Locate the cell with the specified text and output its (x, y) center coordinate. 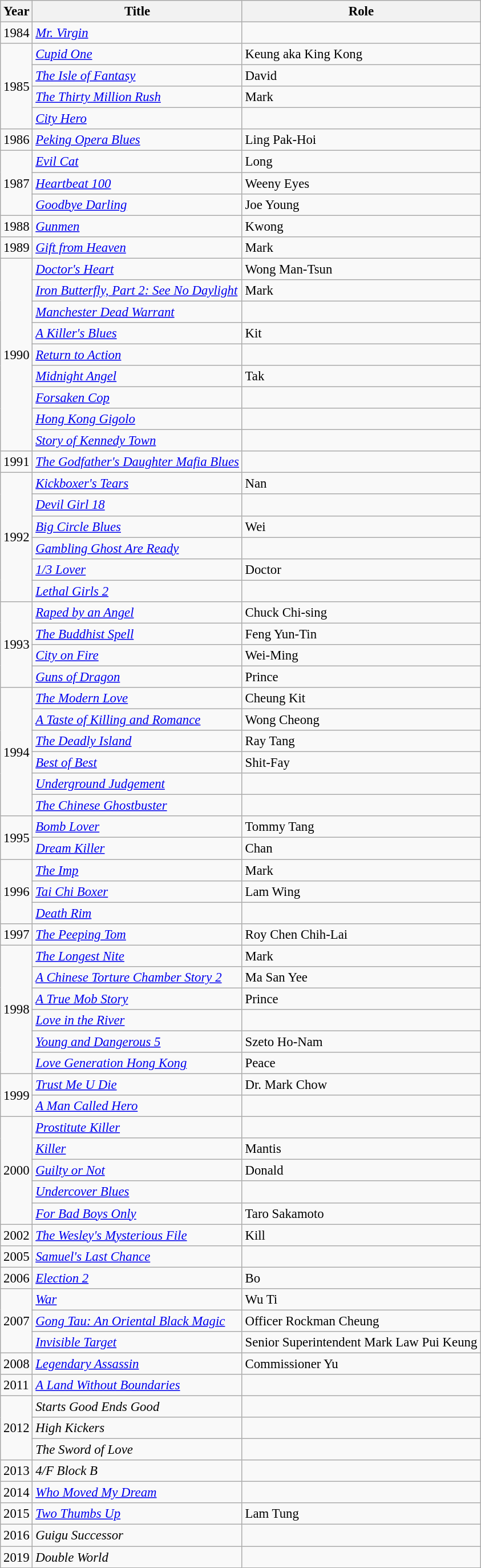
Samuel's Last Chance (137, 1256)
Love in the River (137, 1020)
Senior Superintendent Mark Law Pui Keung (361, 1342)
Kill (361, 1235)
Bomb Lover (137, 827)
Kwong (361, 226)
Chan (361, 849)
The Wesley's Mysterious File (137, 1235)
2015 (17, 1514)
Ray Tang (361, 741)
1/3 Lover (137, 569)
1989 (17, 247)
2000 (17, 1171)
The Thirty Million Rush (137, 97)
Guns of Dragon (137, 677)
Who Moved My Dream (137, 1493)
1999 (17, 1095)
Ma San Yee (361, 978)
Peking Opera Blues (137, 140)
A Man Called Hero (137, 1106)
Tak (361, 376)
The Godfather's Daughter Mafia Blues (137, 462)
1987 (17, 183)
Killer (137, 1149)
2014 (17, 1493)
Raped by an Angel (137, 613)
4/F Block B (137, 1471)
Goodbye Darling (137, 204)
Long (361, 162)
Undercover Blues (137, 1192)
1984 (17, 33)
Double World (137, 1557)
Role (361, 11)
Weeny Eyes (361, 183)
2012 (17, 1429)
Guigu Successor (137, 1535)
A True Mob Story (137, 999)
A Chinese Torture Chamber Story 2 (137, 978)
1985 (17, 86)
Lam Tung (361, 1514)
1994 (17, 752)
Legendary Assassin (137, 1364)
Nan (361, 484)
Gambling Ghost Are Ready (137, 548)
Iron Butterfly, Part 2: See No Daylight (137, 291)
The Sword of Love (137, 1450)
1996 (17, 892)
1993 (17, 645)
Keung aka King Kong (361, 54)
Feng Yun-Tin (361, 634)
1990 (17, 355)
Manchester Dead Warrant (137, 312)
Gift from Heaven (137, 247)
Prostitute Killer (137, 1128)
City on Fire (137, 656)
Doctor (361, 569)
Wu Ti (361, 1300)
Return to Action (137, 355)
Peace (361, 1063)
Midnight Angel (137, 376)
Year (17, 11)
Election 2 (137, 1278)
2016 (17, 1535)
Trust Me U Die (137, 1085)
1995 (17, 838)
For Bad Boys Only (137, 1213)
Cupid One (137, 54)
Joe Young (361, 204)
Ling Pak-Hoi (361, 140)
1988 (17, 226)
Doctor's Heart (137, 269)
2008 (17, 1364)
Kickboxer's Tears (137, 484)
Tai Chi Boxer (137, 891)
Devil Girl 18 (137, 505)
A Taste of Killing and Romance (137, 720)
Bo (361, 1278)
The Isle of Fantasy (137, 76)
A Killer's Blues (137, 333)
The Buddhist Spell (137, 634)
The Modern Love (137, 698)
Roy Chen Chih-Lai (361, 934)
City Hero (137, 119)
Hong Kong Gigolo (137, 419)
Lam Wing (361, 891)
The Longest Nite (137, 956)
Title (137, 11)
1992 (17, 537)
The Imp (137, 870)
2006 (17, 1278)
Wong Cheong (361, 720)
Cheung Kit (361, 698)
2002 (17, 1235)
Lethal Girls 2 (137, 591)
David (361, 76)
Two Thumbs Up (137, 1514)
Officer Rockman Cheung (361, 1321)
Wei (361, 526)
War (137, 1300)
Heartbeat 100 (137, 183)
2007 (17, 1321)
The Peeping Tom (137, 934)
Evil Cat (137, 162)
Big Circle Blues (137, 526)
Taro Sakamoto (361, 1213)
Kit (361, 333)
Tommy Tang (361, 827)
Death Rim (137, 913)
Young and Dangerous 5 (137, 1042)
The Chinese Ghostbuster (137, 806)
1986 (17, 140)
Story of Kennedy Town (137, 441)
2011 (17, 1385)
Best of Best (137, 763)
Guilty or Not (137, 1171)
Love Generation Hong Kong (137, 1063)
Gunmen (137, 226)
1998 (17, 1010)
Mantis (361, 1149)
Shit-Fay (361, 763)
1997 (17, 934)
Invisible Target (137, 1342)
A Land Without Boundaries (137, 1385)
The Deadly Island (137, 741)
Wong Man-Tsun (361, 269)
1991 (17, 462)
Underground Judgement (137, 784)
2013 (17, 1471)
Donald (361, 1171)
Szeto Ho-Nam (361, 1042)
Forsaken Cop (137, 398)
Dream Killer (137, 849)
Commissioner Yu (361, 1364)
2005 (17, 1256)
Mr. Virgin (137, 33)
Gong Tau: An Oriental Black Magic (137, 1321)
2019 (17, 1557)
Starts Good Ends Good (137, 1407)
Chuck Chi-sing (361, 613)
Dr. Mark Chow (361, 1085)
High Kickers (137, 1428)
Wei-Ming (361, 656)
